Return the [X, Y] coordinate for the center point of the cell that contains the specified text.  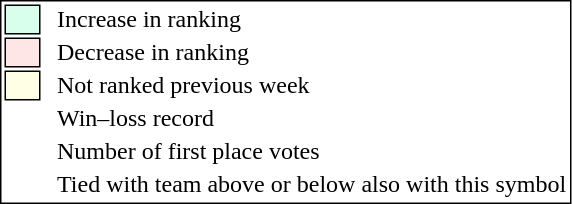
Tied with team above or below also with this symbol [312, 185]
Win–loss record [312, 119]
Decrease in ranking [312, 53]
Number of first place votes [312, 151]
Not ranked previous week [312, 85]
Increase in ranking [312, 19]
